Identify which cell holds the provided text, then report its (X, Y) central coordinate. 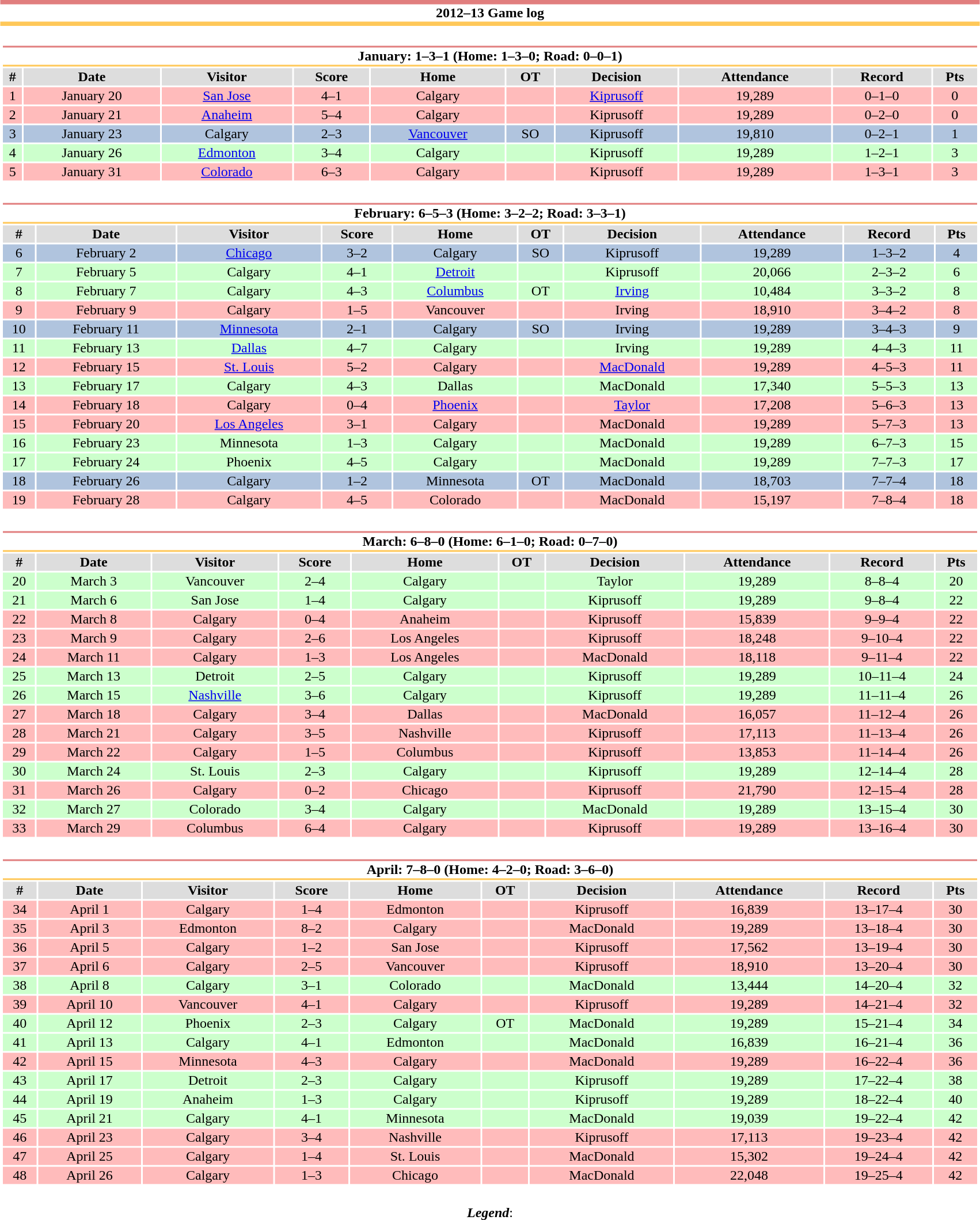
14 (18, 405)
31 (19, 790)
7–8–4 (889, 500)
16–22–4 (879, 1061)
9–8–4 (882, 601)
18–22–4 (879, 1099)
February 2 (106, 253)
11–14–4 (882, 752)
5–7–3 (889, 424)
April 8 (90, 985)
February 20 (106, 424)
2–4 (315, 581)
February 15 (106, 367)
February 26 (106, 481)
11–11–4 (882, 695)
19,810 (755, 134)
44 (20, 1099)
11–12–4 (882, 714)
March 26 (93, 790)
13–17–4 (879, 909)
19–23–4 (879, 1137)
2–3–2 (889, 272)
February 24 (106, 462)
January 26 (92, 153)
16,057 (757, 714)
March 6 (93, 601)
48 (20, 1175)
12–15–4 (882, 790)
2–6 (315, 638)
17–22–4 (879, 1081)
0–2 (315, 790)
33 (19, 828)
March 21 (93, 733)
April 21 (90, 1119)
19 (18, 500)
6–3 (332, 172)
14–20–4 (879, 985)
13–19–4 (879, 947)
8–8–4 (882, 581)
April 17 (90, 1081)
13–15–4 (882, 809)
5–6–3 (889, 405)
7–7–3 (889, 462)
11–13–4 (882, 733)
February 11 (106, 329)
April 19 (90, 1099)
4–4–3 (889, 348)
7 (18, 272)
April 1 (90, 909)
March 29 (93, 828)
March 15 (93, 695)
15–21–4 (879, 1023)
5–2 (357, 367)
6–7–3 (889, 443)
17,340 (772, 386)
1–3–2 (889, 253)
6–4 (315, 828)
45 (20, 1119)
March 27 (93, 809)
15,197 (772, 500)
16 (18, 443)
2 (13, 115)
April 26 (90, 1175)
27 (19, 714)
13–20–4 (879, 967)
17,208 (772, 405)
35 (20, 929)
April 13 (90, 1043)
April 6 (90, 967)
February 17 (106, 386)
23 (19, 638)
22,048 (749, 1175)
19,039 (749, 1119)
April 5 (90, 947)
19–25–4 (879, 1175)
April 3 (90, 929)
13–18–4 (879, 929)
3–2 (357, 253)
0–1–0 (882, 96)
41 (20, 1043)
January 21 (92, 115)
March 22 (93, 752)
January 31 (92, 172)
2–1 (357, 329)
9–11–4 (882, 657)
5 (13, 172)
0–2–1 (882, 134)
April 23 (90, 1137)
7–7–4 (889, 481)
4–5–3 (889, 367)
February 28 (106, 500)
18,248 (757, 638)
10–11–4 (882, 676)
18,118 (757, 657)
March 9 (93, 638)
5–5–3 (889, 386)
9–9–4 (882, 619)
12 (18, 367)
February 18 (106, 405)
April: 7–8–0 (Home: 4–2–0; Road: 3–6–0) (489, 869)
10,484 (772, 291)
21 (19, 601)
April 15 (90, 1061)
January: 1–3–1 (Home: 1–3–0; Road: 0–0–1) (489, 56)
8–2 (312, 929)
13–16–4 (882, 828)
April 10 (90, 1005)
37 (20, 967)
20,066 (772, 272)
43 (20, 1081)
5–4 (332, 115)
February 13 (106, 348)
1–3–1 (882, 172)
10 (18, 329)
January 20 (92, 96)
March 18 (93, 714)
4–7 (357, 348)
3–4–2 (889, 310)
3–4–3 (889, 329)
March 11 (93, 657)
39 (20, 1005)
February 7 (106, 291)
February 9 (106, 310)
March 3 (93, 581)
1–2–1 (882, 153)
March 13 (93, 676)
January 23 (92, 134)
2012–13 Game log (490, 13)
9–10–4 (882, 638)
March: 6–8–0 (Home: 6–1–0; Road: 0–7–0) (489, 541)
16–21–4 (879, 1043)
21,790 (757, 790)
April 25 (90, 1157)
February: 6–5–3 (Home: 3–2–2; Road: 3–3–1) (489, 213)
3–6 (315, 695)
19–22–4 (879, 1119)
3–3–2 (889, 291)
February 5 (106, 272)
19–24–4 (879, 1157)
February 23 (106, 443)
14–21–4 (879, 1005)
15,839 (757, 619)
17,562 (749, 947)
April 12 (90, 1023)
13,444 (749, 985)
0–2–0 (882, 115)
March 8 (93, 619)
3–5 (315, 733)
18,703 (772, 481)
46 (20, 1137)
15,302 (749, 1157)
13,853 (757, 752)
March 24 (93, 771)
29 (19, 752)
12–14–4 (882, 771)
47 (20, 1157)
25 (19, 676)
